For the text-containing cell, return its midpoint in [X, Y] coordinate format. 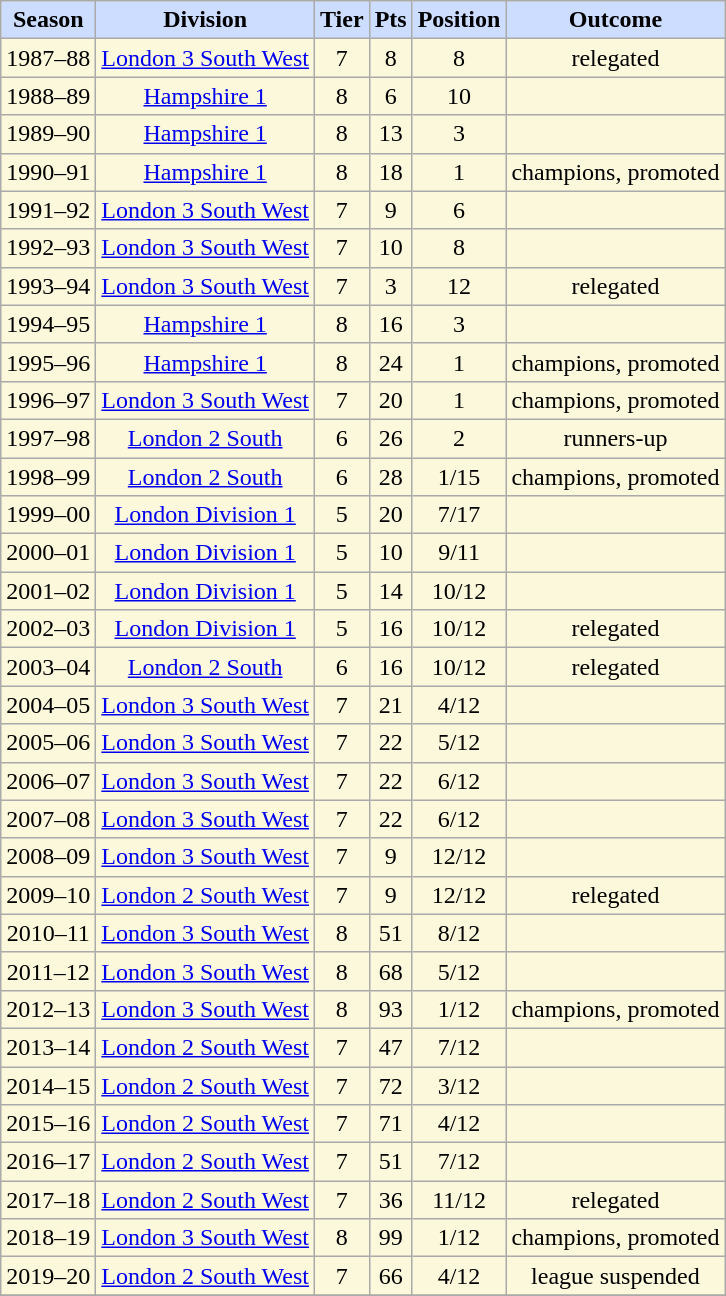
2000–01 [48, 553]
7/17 [459, 515]
2004–05 [48, 705]
2015–16 [48, 1124]
66 [390, 1276]
1994–95 [48, 324]
1991–92 [48, 210]
2017–18 [48, 1200]
1988–89 [48, 96]
1997–98 [48, 438]
2 [459, 438]
47 [390, 1047]
Outcome [616, 20]
2011–12 [48, 971]
Pts [390, 20]
Season [48, 20]
18 [390, 172]
1990–91 [48, 172]
11/12 [459, 1200]
Position [459, 20]
1992–93 [48, 248]
1998–99 [48, 477]
99 [390, 1238]
2009–10 [48, 895]
1/15 [459, 477]
8/12 [459, 933]
1999–00 [48, 515]
1993–94 [48, 286]
2013–14 [48, 1047]
2002–03 [48, 629]
2006–07 [48, 781]
24 [390, 362]
26 [390, 438]
1995–96 [48, 362]
2001–02 [48, 591]
2019–20 [48, 1276]
68 [390, 971]
1987–88 [48, 58]
2018–19 [48, 1238]
13 [390, 134]
21 [390, 705]
12 [459, 286]
2008–09 [48, 857]
2016–17 [48, 1162]
72 [390, 1085]
2010–11 [48, 933]
Tier [342, 20]
league suspended [616, 1276]
36 [390, 1200]
2005–06 [48, 743]
Division [206, 20]
2007–08 [48, 819]
28 [390, 477]
14 [390, 591]
runners-up [616, 438]
2014–15 [48, 1085]
9/11 [459, 553]
1996–97 [48, 400]
2012–13 [48, 1009]
1989–90 [48, 134]
3/12 [459, 1085]
71 [390, 1124]
2003–04 [48, 667]
93 [390, 1009]
